Provide the [x, y] coordinate of the cell's center where the given text is located.  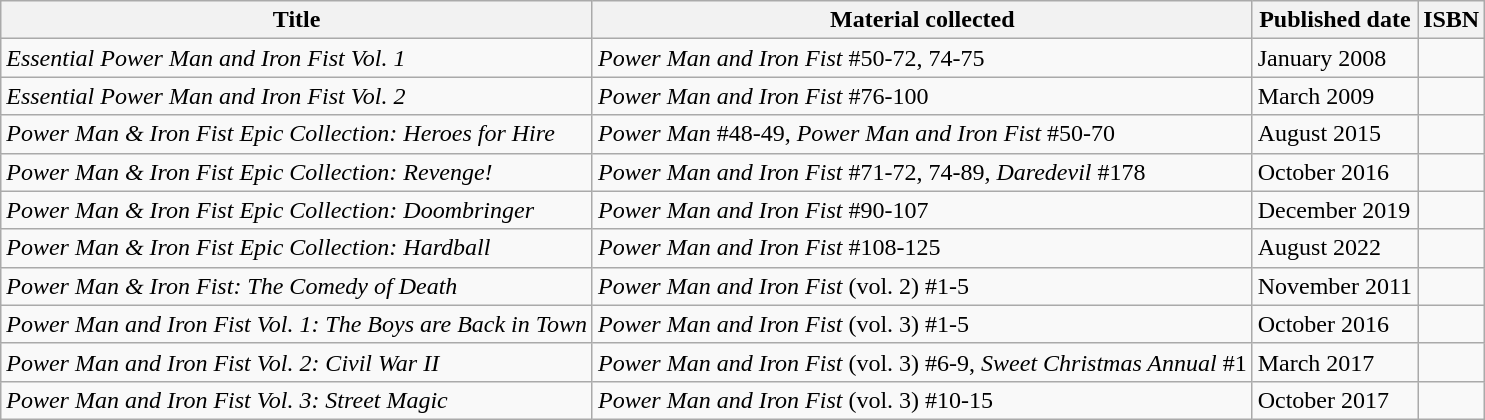
Power Man and Iron Fist #50-72, 74-75 [922, 58]
Power Man & Iron Fist Epic Collection: Hardball [297, 248]
Power Man and Iron Fist (vol. 3) #1-5 [922, 324]
October 2017 [1334, 400]
Essential Power Man and Iron Fist Vol. 1 [297, 58]
Power Man and Iron Fist #76-100 [922, 96]
Power Man #48-49, Power Man and Iron Fist #50-70 [922, 134]
Power Man and Iron Fist #90-107 [922, 210]
December 2019 [1334, 210]
Essential Power Man and Iron Fist Vol. 2 [297, 96]
March 2009 [1334, 96]
March 2017 [1334, 362]
Power Man & Iron Fist Epic Collection: Doombringer [297, 210]
Power Man and Iron Fist (vol. 2) #1-5 [922, 286]
Published date [1334, 20]
Power Man and Iron Fist (vol. 3) #10-15 [922, 400]
Power Man and Iron Fist (vol. 3) #6-9, Sweet Christmas Annual #1 [922, 362]
August 2022 [1334, 248]
Power Man and Iron Fist Vol. 1: The Boys are Back in Town [297, 324]
ISBN [1452, 20]
Power Man & Iron Fist Epic Collection: Heroes for Hire [297, 134]
Title [297, 20]
Power Man and Iron Fist #71-72, 74-89, Daredevil #178 [922, 172]
Power Man and Iron Fist Vol. 2: Civil War II [297, 362]
Power Man & Iron Fist: The Comedy of Death [297, 286]
November 2011 [1334, 286]
January 2008 [1334, 58]
Power Man & Iron Fist Epic Collection: Revenge! [297, 172]
August 2015 [1334, 134]
Power Man and Iron Fist #108-125 [922, 248]
Material collected [922, 20]
Power Man and Iron Fist Vol. 3: Street Magic [297, 400]
